From the cell containing the given text, extract its center point as (X, Y) coordinate. 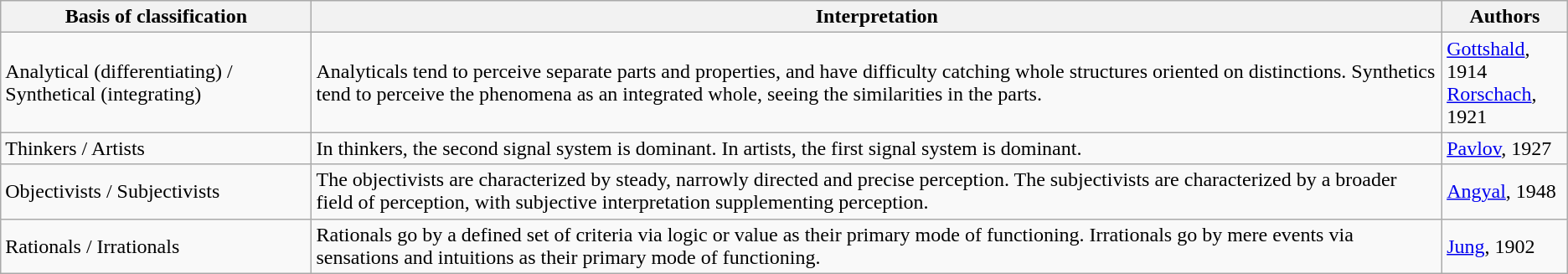
Pavlov, 1927 (1505, 148)
In thinkers, the second signal system is dominant. In artists, the first signal system is dominant. (877, 148)
Authors (1505, 17)
Basis of classification (156, 17)
Thinkers / Artists (156, 148)
Jung, 1902 (1505, 246)
Rationals / Irrationals (156, 246)
Analytical (differentiating) / Synthetical (integrating) (156, 82)
Objectivists / Subjectivists (156, 191)
Interpretation (877, 17)
Gottshald, 1914Rorschach, 1921 (1505, 82)
Angyal, 1948 (1505, 191)
